Extract the [x, y] coordinate from the center of the cell holding the provided text.  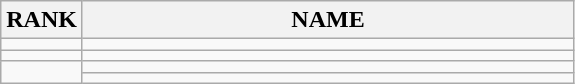
NAME [328, 20]
RANK [42, 20]
